Search for the cell housing the specified text and yield its [x, y] center coordinate. 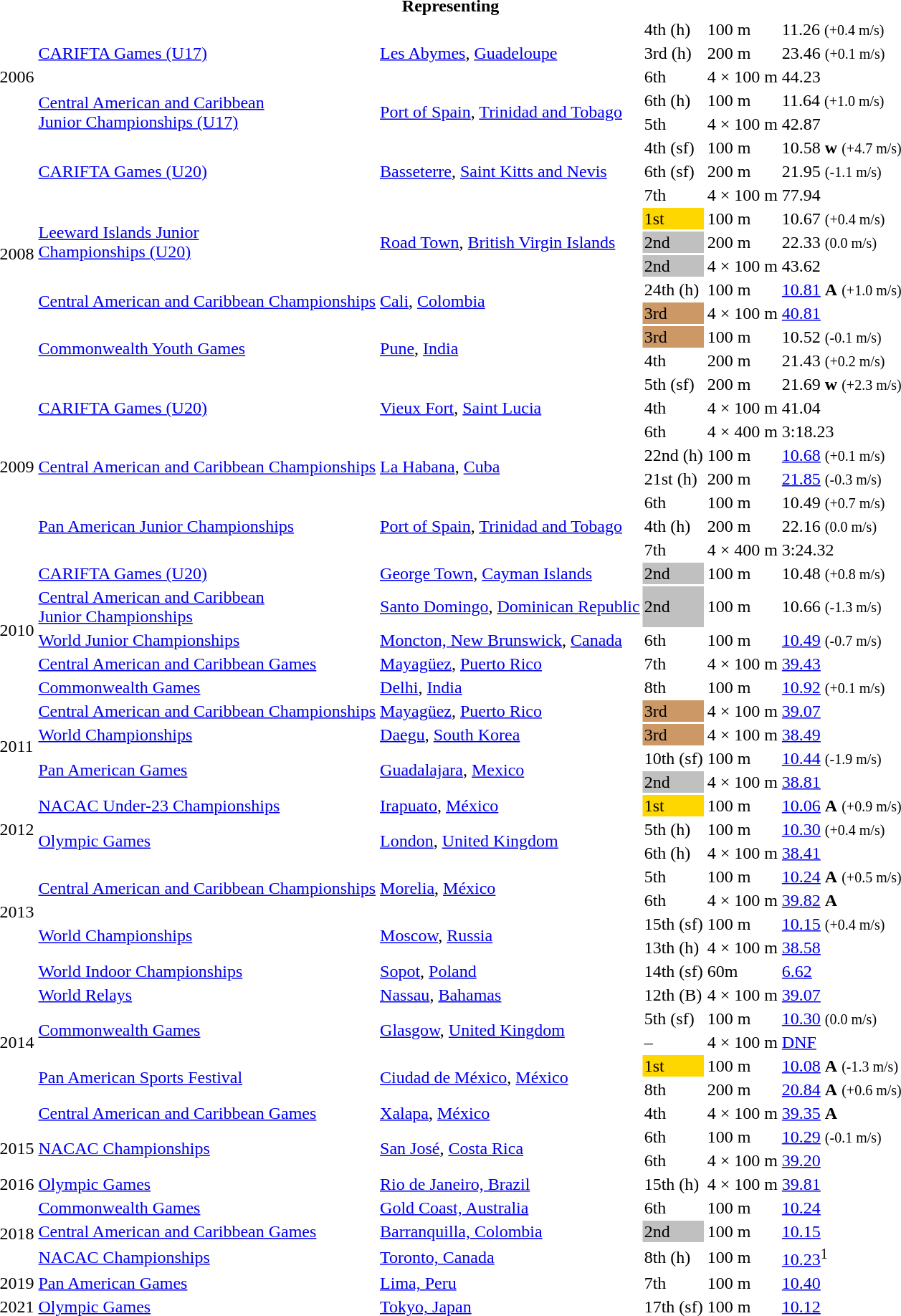
6th (sf) [674, 171]
Sopot, Poland [510, 971]
Irapuato, México [510, 806]
5th (h) [674, 829]
Central American and CaribbeanJunior Championships (U17) [207, 112]
Basseterre, Saint Kitts and Nevis [510, 171]
4th (sf) [674, 148]
Moscow, Russia [510, 936]
12th (B) [674, 995]
14th (sf) [674, 971]
Santo Domingo, Dominican Republic [510, 606]
21st (h) [674, 479]
Commonwealth Youth Games [207, 348]
Leeward Islands JuniorChampionships (U20) [207, 242]
Central American and CaribbeanJunior Championships [207, 606]
World Indoor Championships [207, 971]
8th (h) [674, 1257]
Cali, Colombia [510, 301]
Lima, Peru [510, 1283]
La Habana, Cuba [510, 467]
15th (h) [674, 1184]
Rio de Janeiro, Brazil [510, 1184]
22nd (h) [674, 455]
3rd (h) [674, 53]
Toronto, Canada [510, 1257]
Daegu, South Korea [510, 735]
Glasgow, United Kingdom [510, 1031]
Gold Coast, Australia [510, 1208]
World Junior Championships [207, 640]
London, United Kingdom [510, 841]
Nassau, Bahamas [510, 995]
15th (sf) [674, 924]
Guadalajara, Mexico [510, 770]
Xalapa, México [510, 1113]
24th (h) [674, 290]
10th (sf) [674, 758]
Pan American Junior Championships [207, 526]
Pune, India [510, 348]
Pan American Sports Festival [207, 1078]
San José, Costa Rica [510, 1148]
Moncton, New Brunswick, Canada [510, 640]
George Town, Cayman Islands [510, 573]
Delhi, India [510, 687]
Road Town, British Virgin Islands [510, 242]
60m [743, 971]
– [674, 1042]
Barranquilla, Colombia [510, 1231]
13th (h) [674, 948]
CARIFTA Games (U17) [207, 53]
Vieux Fort, Saint Lucia [510, 408]
NACAC Under-23 Championships [207, 806]
World Relays [207, 995]
Les Abymes, Guadeloupe [510, 53]
Morelia, México [510, 889]
Ciudad de México, México [510, 1078]
